Capture the cell that displays the provided text and extract its [X, Y] central coordinate. 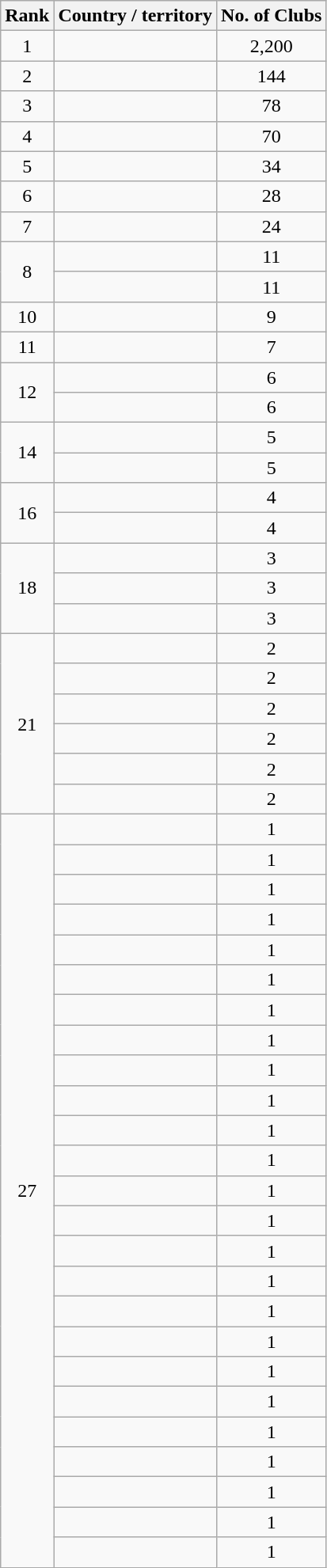
28 [272, 196]
144 [272, 76]
21 [27, 723]
24 [272, 226]
9 [272, 317]
16 [27, 513]
12 [27, 393]
Country / territory [135, 16]
14 [27, 453]
2,200 [272, 46]
27 [27, 1190]
34 [272, 166]
10 [27, 317]
18 [27, 588]
8 [27, 271]
70 [272, 136]
No. of Clubs [272, 16]
Rank [27, 16]
78 [272, 106]
